Output the [x, y] coordinate of the center of the cell containing the given text.  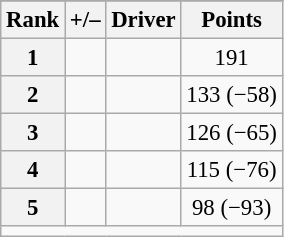
Points [232, 20]
2 [33, 95]
98 (−93) [232, 208]
+/– [86, 20]
1 [33, 58]
3 [33, 133]
5 [33, 208]
4 [33, 170]
Rank [33, 20]
Driver [144, 20]
115 (−76) [232, 170]
133 (−58) [232, 95]
191 [232, 58]
126 (−65) [232, 133]
